Scan for the cell matching the given text and deliver its (x, y) coordinate at center. 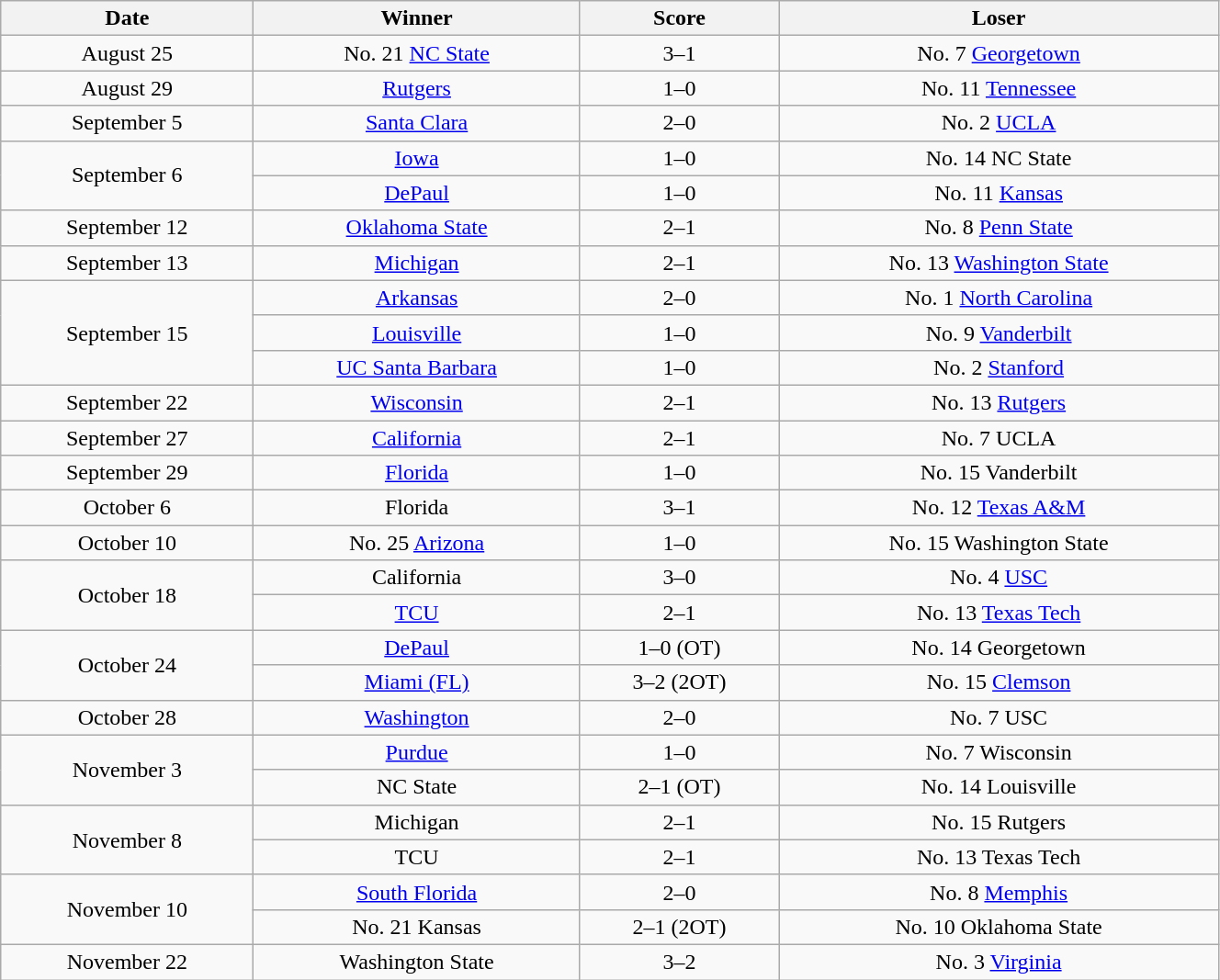
October 18 (127, 595)
Date (127, 18)
Louisville (417, 332)
No. 15 Vanderbilt (1000, 473)
September 15 (127, 332)
Wisconsin (417, 402)
No. 21 Kansas (417, 927)
No. 13 Rutgers (1000, 402)
No. 15 Rutgers (1000, 822)
No. 8 Penn State (1000, 228)
Iowa (417, 158)
UC Santa Barbara (417, 367)
No. 11 Tennessee (1000, 88)
NC State (417, 787)
3–2 (2OT) (679, 682)
1–0 (OT) (679, 648)
No. 3 Virginia (1000, 962)
No. 13 Washington State (1000, 263)
August 29 (127, 88)
Miami (FL) (417, 682)
3–0 (679, 578)
No. 4 USC (1000, 578)
No. 8 Memphis (1000, 892)
November 10 (127, 909)
October 10 (127, 543)
Arkansas (417, 298)
Score (679, 18)
2–1 (2OT) (679, 927)
August 25 (127, 53)
No. 21 NC State (417, 53)
Washington State (417, 962)
Purdue (417, 752)
No. 25 Arizona (417, 543)
3–2 (679, 962)
No. 15 Clemson (1000, 682)
Winner (417, 18)
No. 10 Oklahoma State (1000, 927)
No. 14 Louisville (1000, 787)
2–1 (OT) (679, 787)
October 6 (127, 508)
No. 7 USC (1000, 717)
September 5 (127, 123)
No. 9 Vanderbilt (1000, 332)
No. 7 UCLA (1000, 438)
October 24 (127, 665)
November 22 (127, 962)
September 22 (127, 402)
November 8 (127, 839)
Oklahoma State (417, 228)
No. 2 UCLA (1000, 123)
No. 14 NC State (1000, 158)
No. 7 Georgetown (1000, 53)
Washington (417, 717)
No. 1 North Carolina (1000, 298)
September 12 (127, 228)
November 3 (127, 770)
September 13 (127, 263)
Loser (1000, 18)
No. 7 Wisconsin (1000, 752)
Santa Clara (417, 123)
Rutgers (417, 88)
September 6 (127, 175)
No. 15 Washington State (1000, 543)
South Florida (417, 892)
September 27 (127, 438)
No. 12 Texas A&M (1000, 508)
No. 2 Stanford (1000, 367)
October 28 (127, 717)
No. 11 Kansas (1000, 193)
No. 14 Georgetown (1000, 648)
September 29 (127, 473)
